Output the [X, Y] coordinate of the center of the cell containing the given text.  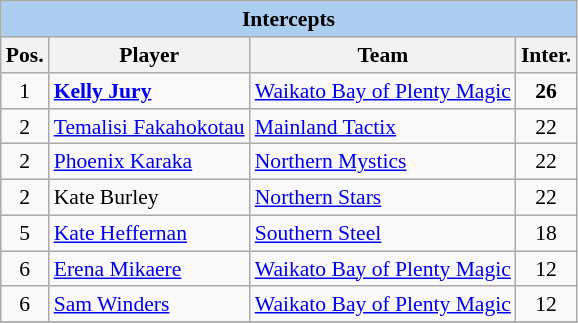
Erena Mikaere [150, 269]
18 [546, 233]
Pos. [25, 55]
Player [150, 55]
Kate Heffernan [150, 233]
Northern Stars [383, 197]
Phoenix Karaka [150, 162]
1 [25, 91]
Kate Burley [150, 197]
Team [383, 55]
Kelly Jury [150, 91]
5 [25, 233]
Northern Mystics [383, 162]
26 [546, 91]
Sam Winders [150, 304]
Temalisi Fakahokotau [150, 126]
Intercepts [288, 19]
Southern Steel [383, 233]
Mainland Tactix [383, 126]
Inter. [546, 55]
